Find where the given text appears and provide that cell's center as (x, y) coordinate. 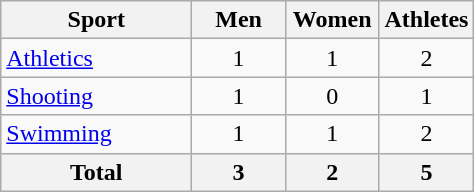
Athletes (426, 20)
Women (332, 20)
Total (96, 172)
0 (332, 96)
Athletics (96, 58)
Swimming (96, 134)
Shooting (96, 96)
5 (426, 172)
Sport (96, 20)
3 (239, 172)
Men (239, 20)
